Return the [X, Y] coordinate for the center point of the cell that contains the specified text.  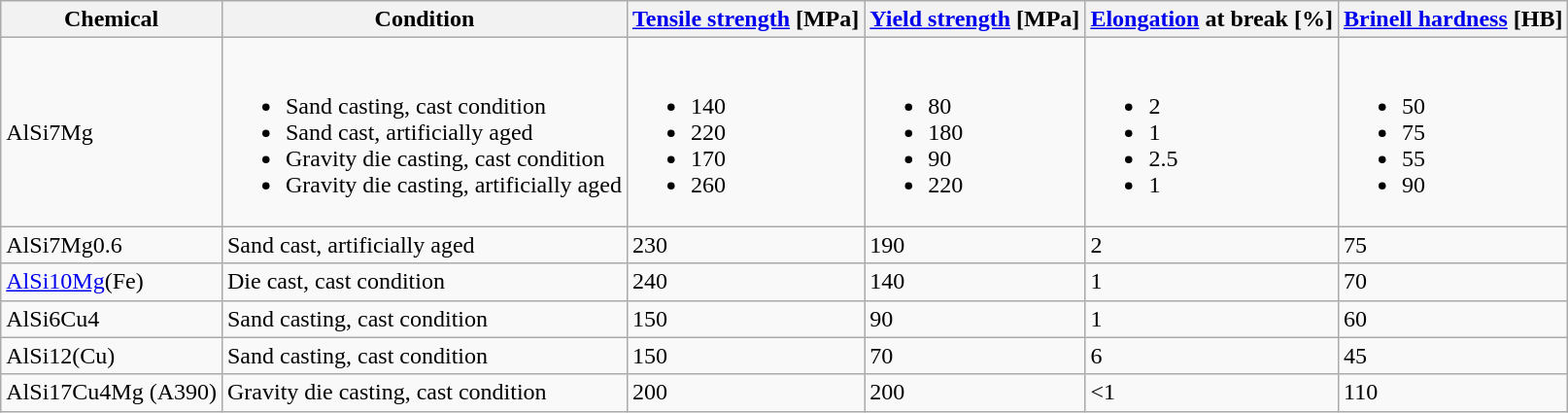
8018090220 [975, 132]
AlSi6Cu4 [112, 319]
230 [745, 245]
Die cast, cast condition [424, 282]
240 [745, 282]
140 [975, 282]
Tensile strength [MPa] [745, 19]
6 [1212, 356]
Sand cast, artificially aged [424, 245]
50755590 [1452, 132]
110 [1452, 393]
Brinell hardness [HB] [1452, 19]
2 [1212, 245]
AlSi12(Cu) [112, 356]
AlSi7Mg [112, 132]
Sand casting, cast conditionSand cast, artificially agedGravity die casting, cast conditionGravity die casting, artificially aged [424, 132]
<1 [1212, 393]
60 [1452, 319]
190 [975, 245]
140220170260 [745, 132]
AlSi10Mg(Fe) [112, 282]
Condition [424, 19]
AlSi17Cu4Mg (A390) [112, 393]
Yield strength [MPa] [975, 19]
Chemical [112, 19]
Gravity die casting, cast condition [424, 393]
212.51 [1212, 132]
45 [1452, 356]
Elongation at break [%] [1212, 19]
75 [1452, 245]
90 [975, 319]
AlSi7Mg0.6 [112, 245]
